Scan for the cell matching the given text and deliver its [x, y] coordinate at center. 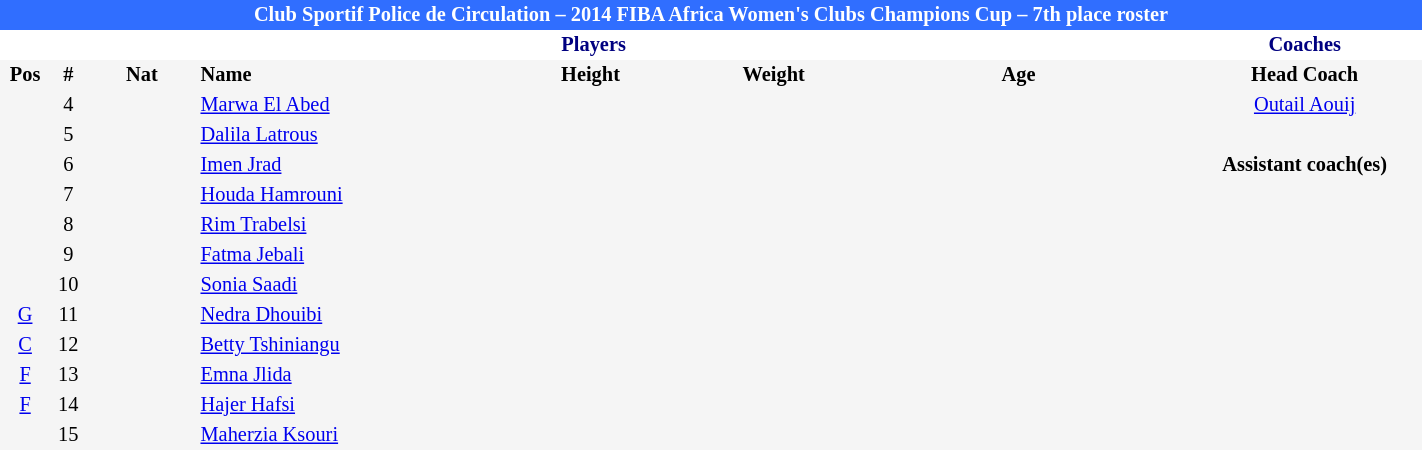
Nat [142, 75]
Sonia Saadi [340, 285]
4 [68, 105]
C [25, 345]
9 [68, 255]
14 [68, 405]
13 [68, 375]
11 [68, 315]
Fatma Jebali [340, 255]
Assistant coach(es) [1304, 165]
15 [68, 435]
# [68, 75]
8 [68, 225]
Dalila Latrous [340, 135]
Height [591, 75]
Nedra Dhouibi [340, 315]
Betty Tshiniangu [340, 345]
Outail Aouij [1304, 105]
Maherzia Ksouri [340, 435]
G [25, 315]
Coaches [1304, 45]
Hajer Hafsi [340, 405]
Pos [25, 75]
Players [594, 45]
Head Coach [1304, 75]
Emna Jlida [340, 375]
6 [68, 165]
Club Sportif Police de Circulation – 2014 FIBA Africa Women's Clubs Champions Cup – 7th place roster [711, 15]
Imen Jrad [340, 165]
5 [68, 135]
12 [68, 345]
Name [340, 75]
Houda Hamrouni [340, 195]
Age [1019, 75]
Weight [774, 75]
Marwa El Abed [340, 105]
Rim Trabelsi [340, 225]
7 [68, 195]
10 [68, 285]
